Extract the [X, Y] coordinate from the center of the cell holding the provided text.  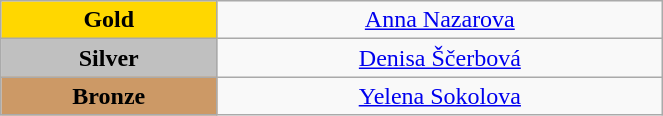
Silver [109, 58]
Denisa Ščerbová [440, 58]
Bronze [109, 96]
Anna Nazarova [440, 20]
Yelena Sokolova [440, 96]
Gold [109, 20]
